Detect which cell encompasses the target text, then output its [x, y] center coordinate. 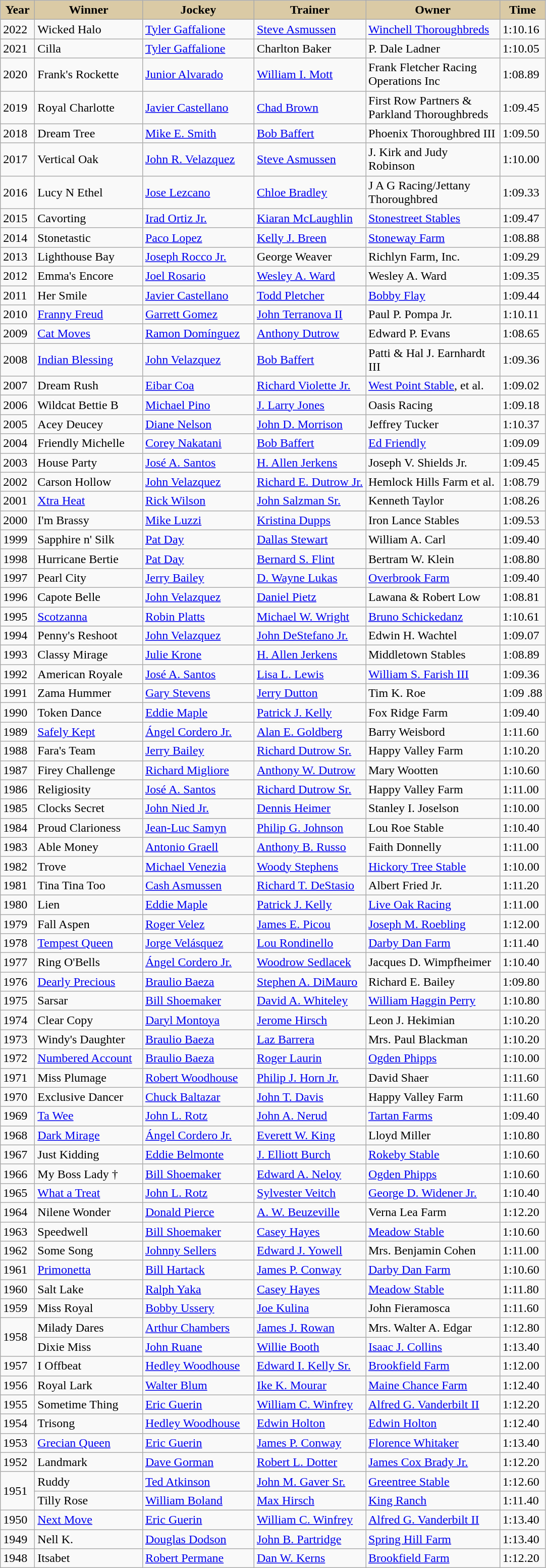
Just Kidding [89, 1154]
J A G Racing/Jettany Thoroughbred [432, 192]
Dream Tree [89, 133]
1999 [18, 539]
1998 [18, 559]
1:09.47 [523, 218]
1995 [18, 617]
Robert Woodhouse [198, 1078]
Sapphire n' Silk [89, 539]
House Party [89, 463]
Ike K. Mourar [310, 1385]
Dream Rush [89, 386]
Albert Fried Jr. [432, 885]
Richard E. Dutrow Jr. [310, 482]
John B. Partridge [310, 1539]
1993 [18, 655]
2009 [18, 334]
Irad Ortiz Jr. [198, 218]
Bobby Flay [432, 295]
2004 [18, 443]
Barry Weisbord [432, 732]
1989 [18, 732]
1:09.07 [523, 636]
Ta Wee [89, 1116]
1:09.35 [523, 276]
2006 [18, 405]
Joseph M. Roebling [432, 924]
Jerry Dutton [310, 693]
Tina Tina Too [89, 885]
Donald Pierce [198, 1212]
1960 [18, 1289]
I'm Brassy [89, 520]
Stonetastic [89, 237]
Jockey [198, 10]
Laz Barrera [310, 1039]
Edward I. Kelly Sr. [310, 1366]
David A. Whiteley [310, 1001]
Lawana & Robert Low [432, 597]
Clocks Secret [89, 808]
2018 [18, 133]
D. Wayne Lukas [310, 578]
2005 [18, 424]
1975 [18, 1001]
Trainer [310, 10]
1967 [18, 1154]
Robin Platts [198, 617]
Dennis Heimer [310, 808]
1966 [18, 1174]
1956 [18, 1385]
Tim K. Roe [432, 693]
William Boland [198, 1500]
Dark Mirage [89, 1135]
Max Hirsch [310, 1500]
Jose Lezcano [198, 192]
Hemlock Hills Farm et al. [432, 482]
Iron Lance Stables [432, 520]
Michael W. Wright [310, 617]
Itsabet [89, 1558]
Mrs. Walter A. Edgar [432, 1328]
2015 [18, 218]
Capote Belle [89, 597]
Dixie Miss [89, 1347]
Diane Nelson [198, 424]
Fara's Team [89, 751]
1:09.18 [523, 405]
Douglas Dodson [198, 1539]
Wicked Halo [89, 29]
Able Money [89, 847]
Paul P. Pompa Jr. [432, 315]
American Royale [89, 674]
Anthony Dutrow [310, 334]
Lou Roe Stable [432, 828]
Leon J. Hekimian [432, 1020]
Middletown Stables [432, 655]
I Offbeat [89, 1366]
Clear Copy [89, 1020]
Fall Aspen [89, 924]
1:09.09 [523, 443]
Kelly J. Breen [310, 237]
Gary Stevens [198, 693]
Joseph V. Shields Jr. [432, 463]
1977 [18, 963]
1:11.20 [523, 885]
James E. Picou [310, 924]
1988 [18, 751]
Sometime Thing [89, 1404]
2011 [18, 295]
Philip G. Johnson [310, 828]
Dave Gorman [198, 1462]
1987 [18, 770]
1:10.05 [523, 48]
1970 [18, 1097]
John Ruane [198, 1347]
Charlton Baker [310, 48]
Wildcat Bettie B [89, 405]
1990 [18, 713]
Michael Venezia [198, 866]
Mary Wootten [432, 770]
Dallas Stewart [310, 539]
2007 [18, 386]
William A. Carl [432, 539]
Firey Challenge [89, 770]
1951 [18, 1491]
Ed Friendly [432, 443]
1955 [18, 1404]
Jorge Velásquez [198, 943]
A. W. Beuzeville [310, 1212]
1:11.80 [523, 1289]
Isaac J. Collins [432, 1347]
Ralph Yaka [198, 1289]
2000 [18, 520]
Antonio Graell [198, 847]
Friendly Michelle [89, 443]
Richard E. Bailey [432, 982]
Everett W. King [310, 1135]
1976 [18, 982]
Next Move [89, 1520]
J. Larry Jones [310, 405]
James J. Rowan [310, 1328]
Edward A. Neloy [310, 1174]
Rokeby Stable [432, 1154]
William Haggin Perry [432, 1001]
Bernard S. Flint [310, 559]
1:09.53 [523, 520]
Time [523, 10]
John T. Davis [310, 1097]
Token Dance [89, 713]
Pearl City [89, 578]
1991 [18, 693]
Landmark [89, 1462]
Cash Asmussen [198, 885]
2017 [18, 160]
Cilla [89, 48]
Jerome Hirsch [310, 1020]
2008 [18, 360]
Vertical Oak [89, 160]
Jeffrey Tucker [432, 424]
1957 [18, 1366]
Eibar Coa [198, 386]
Garrett Gomez [198, 315]
1972 [18, 1058]
J. Elliott Burch [310, 1154]
2012 [18, 276]
Todd Pletcher [310, 295]
Richard T. DeStasio [310, 885]
Stonestreet Stables [432, 218]
1965 [18, 1193]
Windy's Daughter [89, 1039]
Winner [89, 10]
Bill Hartack [198, 1270]
1979 [18, 924]
Penny's Reshoot [89, 636]
Edward J. Yowell [310, 1251]
1997 [18, 578]
Bertram W. Klein [432, 559]
Edward P. Evans [432, 334]
1:09 .88 [523, 693]
Milady Dares [89, 1328]
Maine Chance Farm [432, 1385]
Walter Blum [198, 1385]
1:08.81 [523, 597]
Nell K. [89, 1539]
1985 [18, 808]
Stanley I. Joselson [432, 808]
Frank Fletcher Racing Operations Inc [432, 75]
Live Oak Racing [432, 904]
Tartan Farms [432, 1116]
1954 [18, 1424]
Chad Brown [310, 107]
1986 [18, 789]
2014 [18, 237]
Franny Freud [89, 315]
Edwin H. Wachtel [432, 636]
Kristina Dupps [310, 520]
John Nied Jr. [198, 808]
Speedwell [89, 1232]
1984 [18, 828]
Some Song [89, 1251]
Kiaran McLaughlin [310, 218]
Daniel Pietz [310, 597]
2021 [18, 48]
1950 [18, 1520]
1949 [18, 1539]
Her Smile [89, 295]
1994 [18, 636]
Verna Lea Farm [432, 1212]
Jean-Luc Samyn [198, 828]
Oasis Racing [432, 405]
Dearly Precious [89, 982]
John DeStefano Jr. [310, 636]
Emma's Encore [89, 276]
Grecian Queen [89, 1443]
George D. Widener Jr. [432, 1193]
Carson Hollow [89, 482]
Ramon Domínguez [198, 334]
1:09.02 [523, 386]
2016 [18, 192]
Eddie Belmonte [198, 1154]
What a Treat [89, 1193]
1:08.88 [523, 237]
John M. Gaver Sr. [310, 1481]
John Fieramosca [432, 1308]
Rick Wilson [198, 501]
Zama Hummer [89, 693]
Salt Lake [89, 1289]
Florence Whitaker [432, 1443]
Sarsar [89, 1001]
Richard Violette Jr. [310, 386]
1:09.50 [523, 133]
2010 [18, 315]
Safely Kept [89, 732]
1980 [18, 904]
Patti & Hal J. Earnhardt III [432, 360]
Jacques D. Wimpfheimer [432, 963]
Bruno Schickedanz [432, 617]
Roger Velez [198, 924]
1:12.60 [523, 1481]
1982 [18, 866]
Phoenix Thoroughbred III [432, 133]
Philip J. Horn Jr. [310, 1078]
1:08.79 [523, 482]
Royal Lark [89, 1385]
Kenneth Taylor [432, 501]
Xtra Heat [89, 501]
1968 [18, 1135]
William S. Farish III [432, 674]
P. Dale Ladner [432, 48]
1969 [18, 1116]
Tempest Queen [89, 943]
1:08.65 [523, 334]
Tilly Rose [89, 1500]
1983 [18, 847]
Ring O'Bells [89, 963]
Indian Blessing [89, 360]
Bobby Ussery [198, 1308]
John Salzman Sr. [310, 501]
My Boss Lady † [89, 1174]
Owner [432, 10]
Daryl Montoya [198, 1020]
1:10.11 [523, 315]
John D. Morrison [310, 424]
Ruddy [89, 1481]
1953 [18, 1443]
1948 [18, 1558]
Chuck Baltazar [198, 1097]
Corey Nakatani [198, 443]
Exclusive Dancer [89, 1097]
1978 [18, 943]
Trove [89, 866]
2019 [18, 107]
Numbered Account [89, 1058]
Joel Rosario [198, 276]
Willie Booth [310, 1347]
Sylvester Veitch [310, 1193]
2020 [18, 75]
1974 [18, 1020]
Religiosity [89, 789]
Joe Kulina [310, 1308]
1:10.61 [523, 617]
Faith Donnelly [432, 847]
1981 [18, 885]
1958 [18, 1337]
2013 [18, 257]
Junior Alvarado [198, 75]
1:08.80 [523, 559]
Joseph Rocco Jr. [198, 257]
2002 [18, 482]
1:10.37 [523, 424]
Anthony B. Russo [310, 847]
Ted Atkinson [198, 1481]
Roger Laurin [310, 1058]
Lisa L. Lewis [310, 674]
Mike E. Smith [198, 133]
Royal Charlotte [89, 107]
Stephen A. DiMauro [310, 982]
1973 [18, 1039]
Dan W. Kerns [310, 1558]
Trisong [89, 1424]
Proud Clarioness [89, 828]
1:10.16 [523, 29]
Lien [89, 904]
Cat Moves [89, 334]
West Point Stable, et al. [432, 386]
2022 [18, 29]
1963 [18, 1232]
1:08.26 [523, 501]
John A. Nerud [310, 1116]
Mrs. Paul Blackman [432, 1039]
1962 [18, 1251]
Overbrook Farm [432, 578]
Lou Rondinello [310, 943]
1992 [18, 674]
Richlyn Farm, Inc. [432, 257]
Robert Permane [198, 1558]
1:09.33 [523, 192]
Nilene Wonder [89, 1212]
King Ranch [432, 1500]
Year [18, 10]
Paco Lopez [198, 237]
Lucy N Ethel [89, 192]
1:09.29 [523, 257]
Woody Stephens [310, 866]
J. Kirk and Judy Robinson [432, 160]
Primonetta [89, 1270]
Woodrow Sedlacek [310, 963]
2003 [18, 463]
Miss Royal [89, 1308]
First Row Partners & Parkland Thoroughbreds [432, 107]
Alan E. Goldberg [310, 732]
1971 [18, 1078]
Spring Hill Farm [432, 1539]
Classy Mirage [89, 655]
Lloyd Miller [432, 1135]
1:09.80 [523, 982]
Hurricane Bertie [89, 559]
Winchell Thoroughbreds [432, 29]
Lighthouse Bay [89, 257]
David Shaer [432, 1078]
Mike Luzzi [198, 520]
Julie Krone [198, 655]
George Weaver [310, 257]
2001 [18, 501]
Robert L. Dotter [310, 1462]
Richard Migliore [198, 770]
Stoneway Farm [432, 237]
Arthur Chambers [198, 1328]
Hickory Tree Stable [432, 866]
Miss Plumage [89, 1078]
1964 [18, 1212]
1:12.80 [523, 1328]
Chloe Bradley [310, 192]
Scotzanna [89, 617]
1952 [18, 1462]
James Cox Brady Jr. [432, 1462]
William I. Mott [310, 75]
Acey Deucey [89, 424]
Johnny Sellers [198, 1251]
1996 [18, 597]
Michael Pino [198, 405]
Cavorting [89, 218]
Mrs. Benjamin Cohen [432, 1251]
Frank's Rockette [89, 75]
1959 [18, 1308]
Anthony W. Dutrow [310, 770]
Fox Ridge Farm [432, 713]
1961 [18, 1270]
John Terranova II [310, 315]
John R. Velazquez [198, 160]
Greentree Stable [432, 1481]
1:09.44 [523, 295]
